Search for the cell housing the specified text and yield its [X, Y] center coordinate. 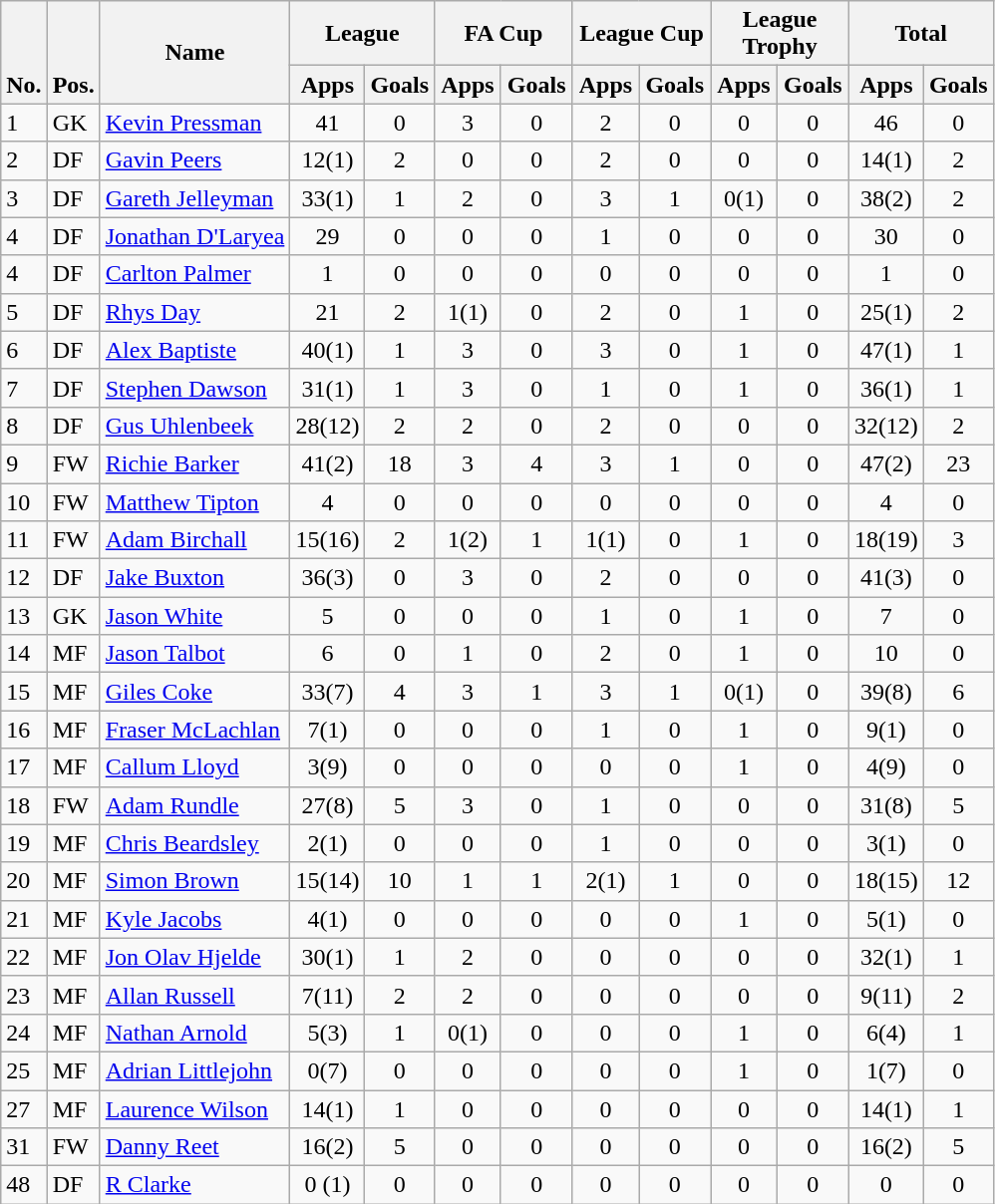
Carlton Palmer [195, 274]
6(4) [885, 1033]
Adam Birchall [195, 540]
Jonathan D'Laryea [195, 236]
9(11) [885, 995]
15(14) [327, 881]
Jason Talbot [195, 654]
31(8) [885, 805]
32(12) [885, 426]
Kyle Jacobs [195, 919]
Alex Baptiste [195, 350]
40(1) [327, 350]
Callum Lloyd [195, 767]
Adam Rundle [195, 805]
Adrian Littlejohn [195, 1070]
18(15) [885, 881]
0(7) [327, 1070]
Pos. [74, 52]
5(3) [327, 1033]
17 [24, 767]
36(1) [885, 388]
27(8) [327, 805]
League [363, 34]
Giles Coke [195, 692]
9(1) [885, 730]
Jon Olav Hjelde [195, 957]
14 [24, 654]
Fraser McLachlan [195, 730]
41 [327, 123]
9 [24, 463]
7(1) [327, 730]
48 [24, 1185]
30 [885, 236]
19 [24, 843]
4(9) [885, 767]
25(1) [885, 312]
Total [921, 34]
Jake Buxton [195, 578]
3(1) [885, 843]
41(2) [327, 463]
47(2) [885, 463]
Rhys Day [195, 312]
32(1) [885, 957]
38(2) [885, 198]
33(7) [327, 692]
13 [24, 616]
1(2) [469, 540]
20 [24, 881]
36(3) [327, 578]
15 [24, 692]
Jason White [195, 616]
Name [195, 52]
FA Cup [504, 34]
16 [24, 730]
Chris Beardsley [195, 843]
Gus Uhlenbeek [195, 426]
29 [327, 236]
5(1) [885, 919]
47(1) [885, 350]
Nathan Arnold [195, 1033]
46 [885, 123]
18(19) [885, 540]
No. [24, 52]
7(11) [327, 995]
R Clarke [195, 1185]
Simon Brown [195, 881]
Laurence Wilson [195, 1109]
4(1) [327, 919]
33(1) [327, 198]
8 [24, 426]
41(3) [885, 578]
30(1) [327, 957]
25 [24, 1070]
Gareth Jelleyman [195, 198]
Stephen Dawson [195, 388]
22 [24, 957]
24 [24, 1033]
3(9) [327, 767]
0 (1) [327, 1185]
Kevin Pressman [195, 123]
Danny Reet [195, 1147]
League Cup [642, 34]
28(12) [327, 426]
Gavin Peers [195, 160]
15(16) [327, 540]
1(7) [885, 1070]
Allan Russell [195, 995]
31 [24, 1147]
Richie Barker [195, 463]
11 [24, 540]
League Trophy [780, 34]
31(1) [327, 388]
39(8) [885, 692]
Matthew Tipton [195, 501]
12(1) [327, 160]
27 [24, 1109]
